For the text-containing cell, return its midpoint in [X, Y] coordinate format. 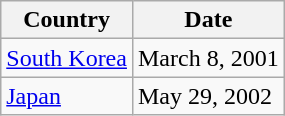
March 8, 2001 [208, 58]
Country [67, 20]
May 29, 2002 [208, 96]
Date [208, 20]
Japan [67, 96]
South Korea [67, 58]
